For the text-containing cell, return its midpoint in [x, y] coordinate format. 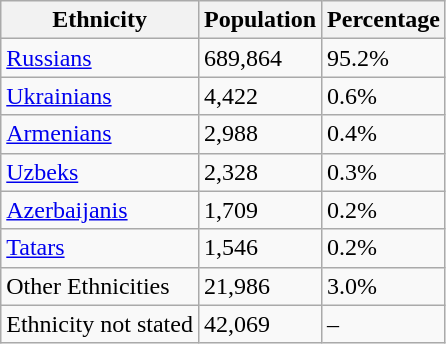
Percentage [384, 20]
42,069 [260, 324]
Population [260, 20]
Russians [100, 58]
95.2% [384, 58]
Other Ethnicities [100, 286]
3.0% [384, 286]
21,986 [260, 286]
689,864 [260, 58]
– [384, 324]
0.4% [384, 134]
0.3% [384, 172]
Ethnicity not stated [100, 324]
Tatars [100, 248]
4,422 [260, 96]
0.6% [384, 96]
Ethnicity [100, 20]
Armenians [100, 134]
Uzbeks [100, 172]
2,988 [260, 134]
1,546 [260, 248]
1,709 [260, 210]
Azerbaijanis [100, 210]
2,328 [260, 172]
Ukrainians [100, 96]
